Pinpoint the cell where the given text exists, returning its [X, Y] midpoint coordinate. 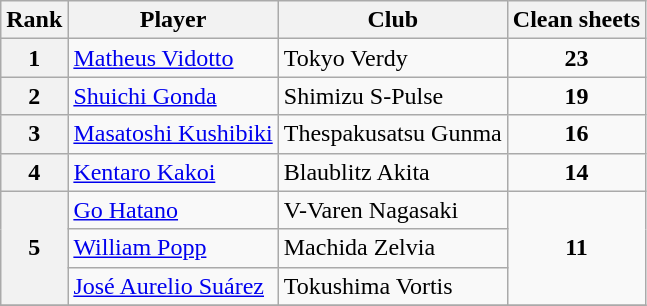
4 [34, 172]
5 [34, 248]
Clean sheets [576, 20]
14 [576, 172]
Tokyo Verdy [392, 58]
Tokushima Vortis [392, 286]
Thespakusatsu Gunma [392, 134]
Player [173, 20]
William Popp [173, 248]
V-Varen Nagasaki [392, 210]
23 [576, 58]
Machida Zelvia [392, 248]
José Aurelio Suárez [173, 286]
11 [576, 248]
Masatoshi Kushibiki [173, 134]
2 [34, 96]
Go Hatano [173, 210]
Rank [34, 20]
19 [576, 96]
1 [34, 58]
Shuichi Gonda [173, 96]
Club [392, 20]
Kentaro Kakoi [173, 172]
16 [576, 134]
Blaublitz Akita [392, 172]
Shimizu S-Pulse [392, 96]
3 [34, 134]
Matheus Vidotto [173, 58]
